Return [X, Y] of the center of cell containing provided text 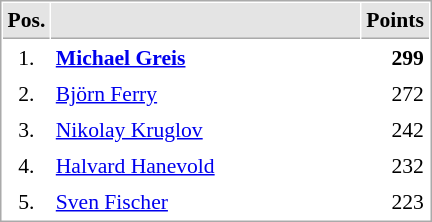
Points [396, 21]
Michael Greis [206, 57]
242 [396, 129]
Halvard Hanevold [206, 165]
Pos. [26, 21]
232 [396, 165]
272 [396, 93]
1. [26, 57]
2. [26, 93]
299 [396, 57]
223 [396, 201]
3. [26, 129]
Nikolay Kruglov [206, 129]
5. [26, 201]
Björn Ferry [206, 93]
Sven Fischer [206, 201]
4. [26, 165]
